Extract the (X, Y) coordinate from the center of the cell holding the provided text.  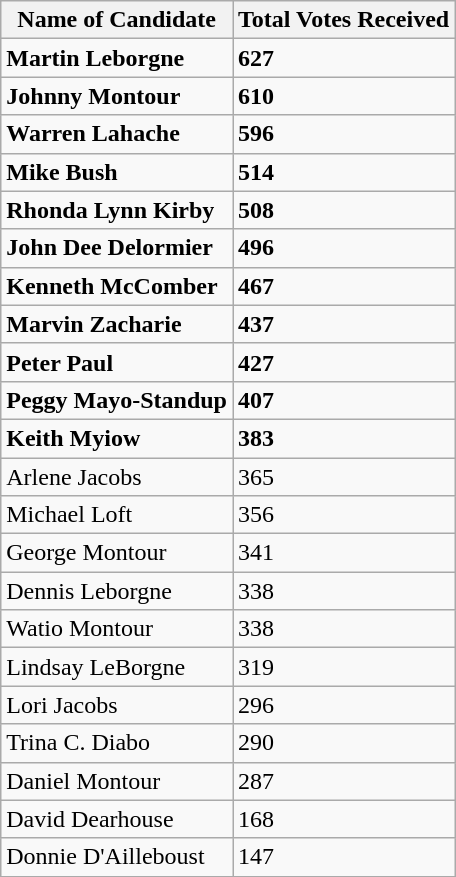
287 (343, 781)
627 (343, 58)
Warren Lahache (117, 134)
383 (343, 438)
508 (343, 210)
356 (343, 515)
610 (343, 96)
147 (343, 857)
Michael Loft (117, 515)
365 (343, 477)
Lindsay LeBorgne (117, 667)
Martin Leborgne (117, 58)
Watio Montour (117, 629)
Mike Bush (117, 172)
Peggy Mayo-Standup (117, 400)
George Montour (117, 553)
Kenneth McComber (117, 286)
427 (343, 362)
296 (343, 705)
John Dee Delormier (117, 248)
Daniel Montour (117, 781)
168 (343, 819)
437 (343, 324)
Rhonda Lynn Kirby (117, 210)
290 (343, 743)
341 (343, 553)
Name of Candidate (117, 20)
407 (343, 400)
514 (343, 172)
Lori Jacobs (117, 705)
Trina C. Diabo (117, 743)
Marvin Zacharie (117, 324)
Dennis Leborgne (117, 591)
Arlene Jacobs (117, 477)
319 (343, 667)
467 (343, 286)
David Dearhouse (117, 819)
Donnie D'Ailleboust (117, 857)
Keith Myiow (117, 438)
Peter Paul (117, 362)
Johnny Montour (117, 96)
496 (343, 248)
596 (343, 134)
Total Votes Received (343, 20)
